Output the [X, Y] coordinate of the center of the cell containing the given text.  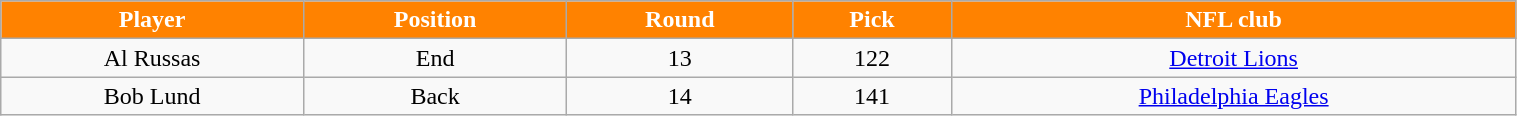
End [434, 58]
Round [680, 20]
Al Russas [152, 58]
Position [434, 20]
141 [872, 96]
Philadelphia Eagles [1234, 96]
Pick [872, 20]
122 [872, 58]
13 [680, 58]
Detroit Lions [1234, 58]
Player [152, 20]
Bob Lund [152, 96]
14 [680, 96]
NFL club [1234, 20]
Back [434, 96]
